Detect which cell encompasses the target text, then output its (x, y) center coordinate. 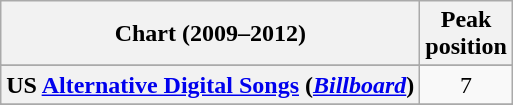
Peakposition (466, 34)
7 (466, 85)
US Alternative Digital Songs (Billboard) (210, 85)
Chart (2009–2012) (210, 34)
